Output the [X, Y] coordinate of the center of the cell containing the given text.  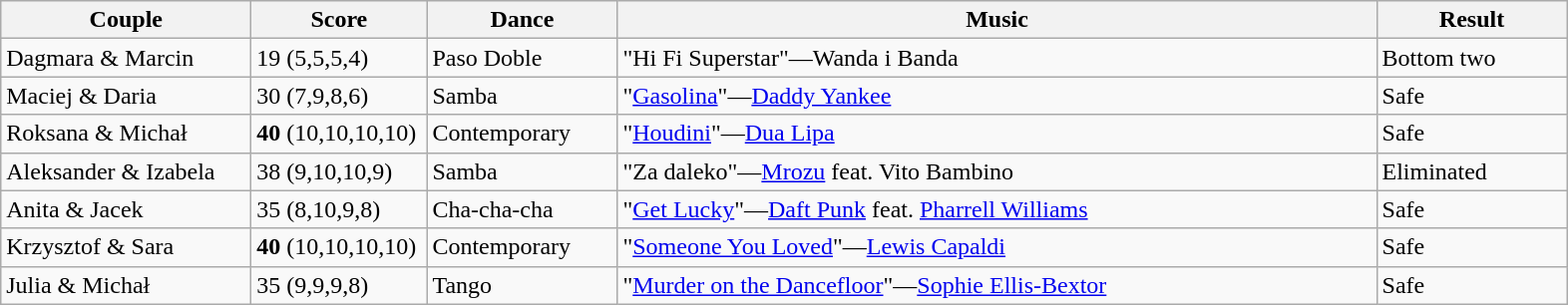
Eliminated [1472, 171]
Cha-cha-cha [523, 209]
38 (9,10,10,9) [339, 171]
Roksana & Michał [126, 134]
30 (7,9,8,6) [339, 96]
Anita & Jacek [126, 209]
19 (5,5,5,4) [339, 58]
Paso Doble [523, 58]
Result [1472, 20]
"Za daleko"—Mrozu feat. Vito Bambino [997, 171]
Bottom two [1472, 58]
Score [339, 20]
Aleksander & Izabela [126, 171]
"Gasolina"—Daddy Yankee [997, 96]
35 (9,9,9,8) [339, 285]
Krzysztof & Sara [126, 247]
"Houdini"—Dua Lipa [997, 134]
Dance [523, 20]
Couple [126, 20]
"Get Lucky"—Daft Punk feat. Pharrell Williams [997, 209]
"Hi Fi Superstar"—Wanda i Banda [997, 58]
Dagmara & Marcin [126, 58]
"Someone You Loved"—Lewis Capaldi [997, 247]
35 (8,10,9,8) [339, 209]
Julia & Michał [126, 285]
"Murder on the Dancefloor"—Sophie Ellis-Bextor [997, 285]
Music [997, 20]
Tango [523, 285]
Maciej & Daria [126, 96]
